Output the [x, y] coordinate of the center of the cell containing the given text.  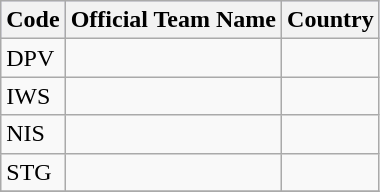
DPV [33, 58]
IWS [33, 96]
Official Team Name [173, 20]
Code [33, 20]
NIS [33, 134]
STG [33, 172]
Country [331, 20]
